Locate the cell with the specified text and output its (X, Y) center coordinate. 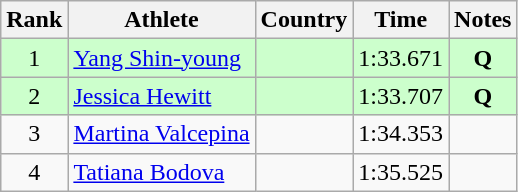
4 (34, 172)
1:33.671 (401, 58)
Martina Valcepina (162, 134)
Tatiana Bodova (162, 172)
3 (34, 134)
Rank (34, 20)
Athlete (162, 20)
1:34.353 (401, 134)
2 (34, 96)
Country (304, 20)
Notes (483, 20)
1:33.707 (401, 96)
Jessica Hewitt (162, 96)
1 (34, 58)
Yang Shin-young (162, 58)
1:35.525 (401, 172)
Time (401, 20)
